Locate the cell with the specified text and output its [x, y] center coordinate. 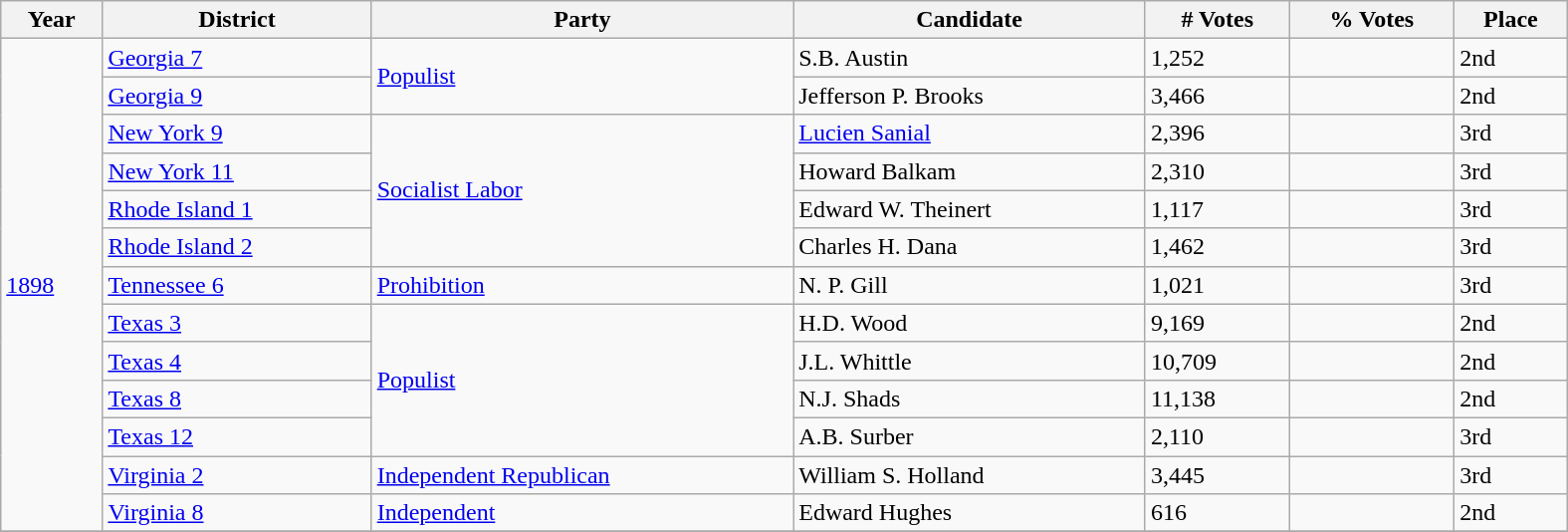
H.D. Wood [970, 323]
Georgia 9 [237, 96]
William S. Holland [970, 475]
Edward Hughes [970, 513]
Socialist Labor [582, 190]
N.J. Shads [970, 399]
1,462 [1217, 247]
Virginia 8 [237, 513]
1,117 [1217, 209]
Rhode Island 1 [237, 209]
11,138 [1217, 399]
# Votes [1217, 20]
10,709 [1217, 361]
Edward W. Theinert [970, 209]
Virginia 2 [237, 475]
Prohibition [582, 285]
Independent [582, 513]
Place [1511, 20]
District [237, 20]
New York 11 [237, 171]
Texas 8 [237, 399]
3,445 [1217, 475]
Jefferson P. Brooks [970, 96]
9,169 [1217, 323]
Charles H. Dana [970, 247]
Party [582, 20]
J.L. Whittle [970, 361]
1,021 [1217, 285]
N. P. Gill [970, 285]
Texas 4 [237, 361]
2,396 [1217, 133]
Rhode Island 2 [237, 247]
Georgia 7 [237, 58]
S.B. Austin [970, 58]
% Votes [1372, 20]
Independent Republican [582, 475]
Texas 3 [237, 323]
A.B. Surber [970, 436]
616 [1217, 513]
New York 9 [237, 133]
1,252 [1217, 58]
Lucien Sanial [970, 133]
Year [52, 20]
3,466 [1217, 96]
Tennessee 6 [237, 285]
2,110 [1217, 436]
1898 [52, 285]
Howard Balkam [970, 171]
2,310 [1217, 171]
Candidate [970, 20]
Texas 12 [237, 436]
